Provide the (x, y) coordinate of the cell's center where the given text is located.  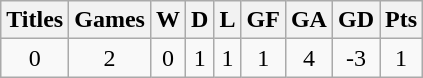
GD (356, 20)
GA (308, 20)
Pts (402, 20)
2 (110, 58)
W (168, 20)
D (200, 20)
4 (308, 58)
L (228, 20)
GF (263, 20)
-3 (356, 58)
Games (110, 20)
Titles (35, 20)
